Identify which cell holds the provided text, then report its (x, y) central coordinate. 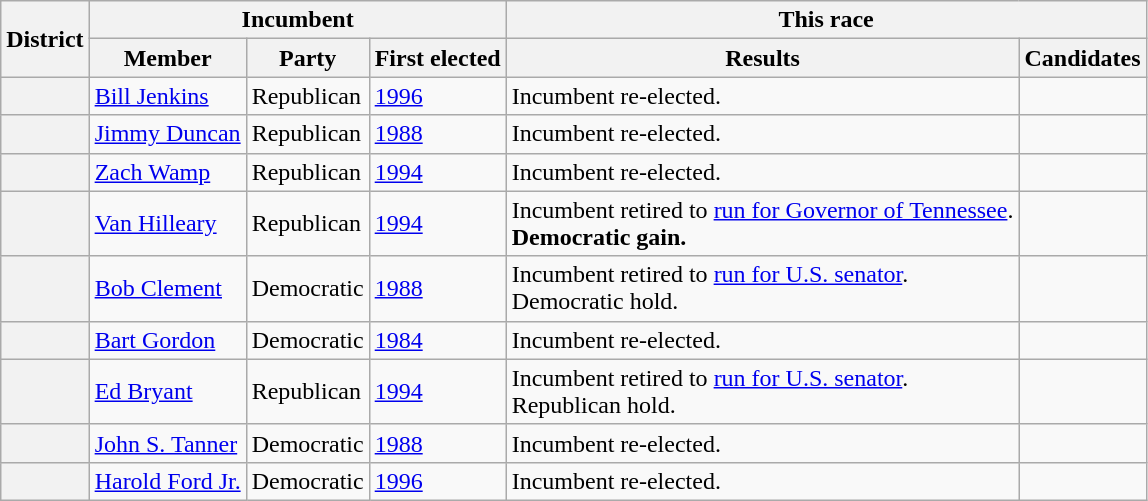
Van Hilleary (168, 224)
This race (826, 20)
Results (762, 58)
Party (308, 58)
Incumbent retired to run for U.S. senator.Democratic hold. (762, 288)
Member (168, 58)
Candidates (1082, 58)
John S. Tanner (168, 443)
Incumbent retired to run for U.S. senator.Republican hold. (762, 392)
Harold Ford Jr. (168, 481)
Jimmy Duncan (168, 134)
Incumbent (298, 20)
Zach Wamp (168, 172)
Incumbent retired to run for Governor of Tennessee.Democratic gain. (762, 224)
District (45, 39)
1984 (438, 340)
Bob Clement (168, 288)
Ed Bryant (168, 392)
Bart Gordon (168, 340)
First elected (438, 58)
Bill Jenkins (168, 96)
